Locate the cell with the specified text and output its [x, y] center coordinate. 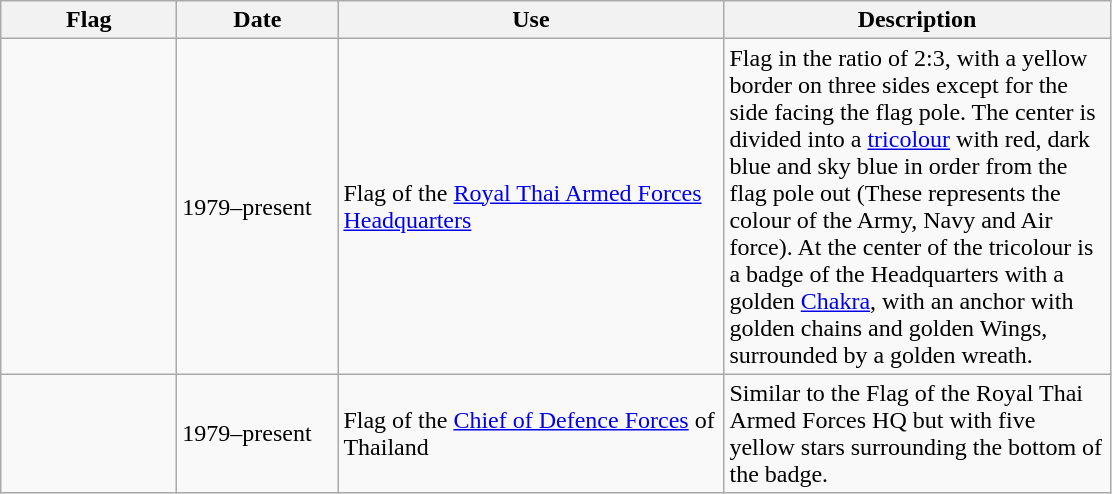
Similar to the Flag of the Royal Thai Armed Forces HQ but with five yellow stars surrounding the bottom of the badge. [917, 434]
Use [531, 20]
Flag of the Royal Thai Armed Forces Headquarters [531, 206]
Description [917, 20]
Flag [89, 20]
Flag of the Chief of Defence Forces of Thailand [531, 434]
Date [258, 20]
